Detect which cell encompasses the target text, then output its [x, y] center coordinate. 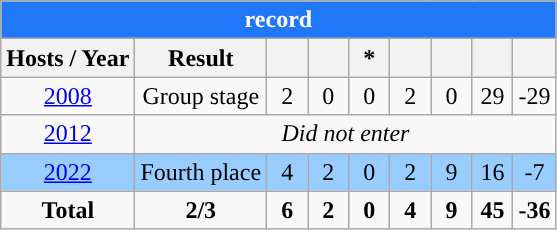
2008 [68, 96]
29 [492, 96]
2/3 [201, 210]
* [370, 58]
record [278, 20]
45 [492, 210]
-7 [534, 172]
16 [492, 172]
6 [288, 210]
Total [68, 210]
2012 [68, 134]
Result [201, 58]
Did not enter [346, 134]
Group stage [201, 96]
2022 [68, 172]
-36 [534, 210]
-29 [534, 96]
Hosts / Year [68, 58]
Fourth place [201, 172]
